Scan for the cell matching the given text and deliver its [x, y] coordinate at center. 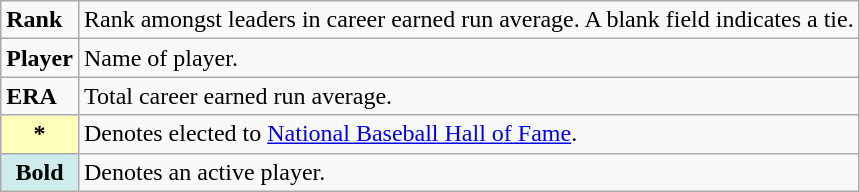
Total career earned run average. [468, 96]
Name of player. [468, 58]
Rank amongst leaders in career earned run average. A blank field indicates a tie. [468, 20]
Denotes an active player. [468, 172]
Player [40, 58]
Bold [40, 172]
ERA [40, 96]
* [40, 134]
Denotes elected to National Baseball Hall of Fame. [468, 134]
Rank [40, 20]
